Locate the cell with the specified text and output its [X, Y] center coordinate. 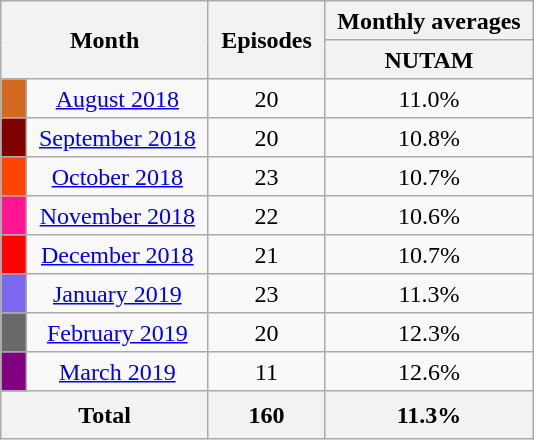
March 2019 [117, 372]
10.8% [430, 138]
12.6% [430, 372]
September 2018 [117, 138]
Total [105, 416]
January 2019 [117, 294]
Month [105, 40]
October 2018 [117, 176]
11 [266, 372]
10.6% [430, 216]
22 [266, 216]
November 2018 [117, 216]
Episodes [266, 40]
August 2018 [117, 98]
February 2019 [117, 332]
Monthly averages [430, 20]
12.3% [430, 332]
11.0% [430, 98]
NUTAM [430, 60]
December 2018 [117, 254]
21 [266, 254]
160 [266, 416]
